For the text-containing cell, return its midpoint in [x, y] coordinate format. 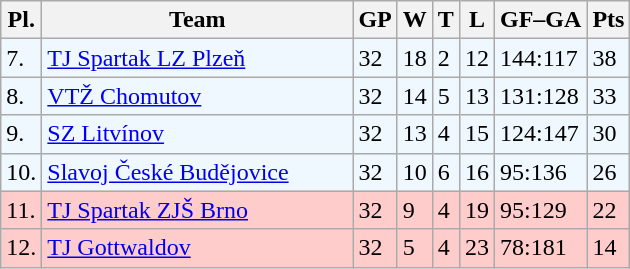
7. [22, 58]
L [476, 20]
18 [414, 58]
Slavoj České Budějovice [198, 172]
2 [446, 58]
10. [22, 172]
TJ Gottwaldov [198, 248]
9 [414, 210]
16 [476, 172]
11. [22, 210]
38 [608, 58]
19 [476, 210]
GF–GA [540, 20]
95:136 [540, 172]
8. [22, 96]
Pts [608, 20]
12. [22, 248]
VTŽ Chomutov [198, 96]
TJ Spartak ZJŠ Brno [198, 210]
23 [476, 248]
124:147 [540, 134]
30 [608, 134]
15 [476, 134]
22 [608, 210]
6 [446, 172]
10 [414, 172]
95:129 [540, 210]
W [414, 20]
33 [608, 96]
T [446, 20]
78:181 [540, 248]
144:117 [540, 58]
26 [608, 172]
9. [22, 134]
Pl. [22, 20]
12 [476, 58]
GP [375, 20]
Team [198, 20]
TJ Spartak LZ Plzeň [198, 58]
131:128 [540, 96]
SZ Litvínov [198, 134]
